Determine the [X, Y] coordinate at the center of the cell enclosing the given text.  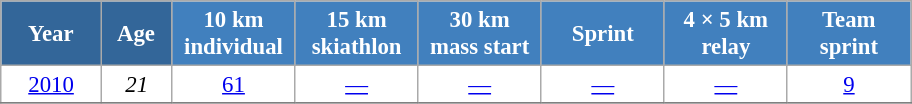
Age [136, 34]
4 × 5 km relay [726, 34]
21 [136, 85]
15 km skiathlon [356, 34]
Year [52, 34]
Team sprint [848, 34]
9 [848, 85]
2010 [52, 85]
30 km mass start [480, 34]
Sprint [602, 34]
10 km individual [234, 34]
61 [234, 85]
